Scan for the cell matching the given text and deliver its [X, Y] coordinate at center. 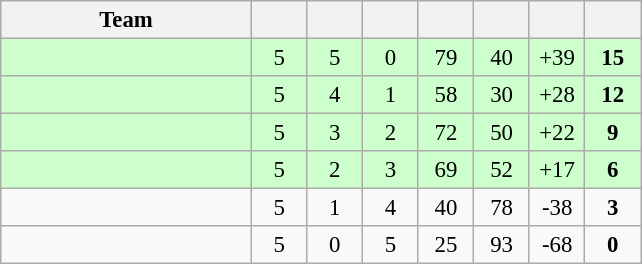
25 [446, 245]
-38 [557, 208]
-68 [557, 245]
12 [613, 95]
15 [613, 58]
+39 [557, 58]
Team [126, 20]
+22 [557, 133]
69 [446, 170]
58 [446, 95]
9 [613, 133]
79 [446, 58]
+17 [557, 170]
72 [446, 133]
30 [502, 95]
93 [502, 245]
52 [502, 170]
+28 [557, 95]
6 [613, 170]
50 [502, 133]
78 [502, 208]
